For the text-containing cell, return its midpoint in (x, y) coordinate format. 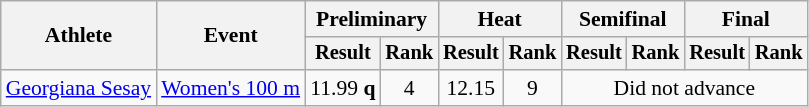
Georgiana Sesay (78, 88)
9 (533, 88)
Athlete (78, 36)
4 (409, 88)
Event (230, 36)
12.15 (471, 88)
Semifinal (622, 19)
Final (746, 19)
Heat (500, 19)
11.99 q (342, 88)
Did not advance (684, 88)
Women's 100 m (230, 88)
Preliminary (372, 19)
